Capture the cell that displays the provided text and extract its [X, Y] central coordinate. 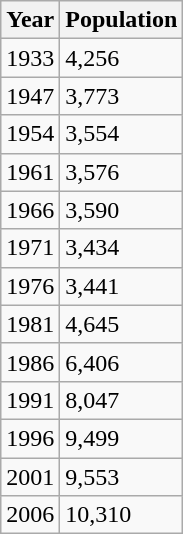
1961 [30, 172]
1954 [30, 134]
1933 [30, 58]
9,553 [122, 477]
1991 [30, 400]
1971 [30, 248]
1986 [30, 362]
1981 [30, 324]
3,773 [122, 96]
4,645 [122, 324]
3,590 [122, 210]
1947 [30, 96]
9,499 [122, 438]
Population [122, 20]
3,554 [122, 134]
1996 [30, 438]
1966 [30, 210]
4,256 [122, 58]
2001 [30, 477]
3,576 [122, 172]
Year [30, 20]
3,441 [122, 286]
10,310 [122, 515]
2006 [30, 515]
1976 [30, 286]
3,434 [122, 248]
8,047 [122, 400]
6,406 [122, 362]
